Determine the (x, y) coordinate at the center of the cell enclosing the given text.  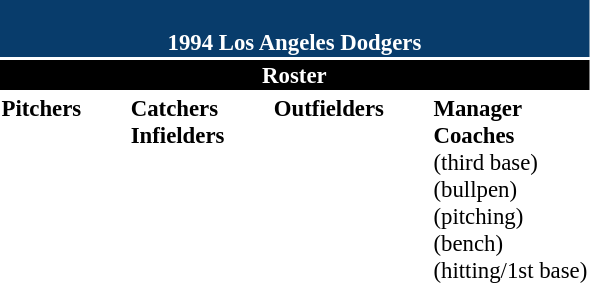
1994 Los Angeles Dodgers (294, 28)
Roster (294, 75)
